Find where the given text appears and provide that cell's center as (x, y) coordinate. 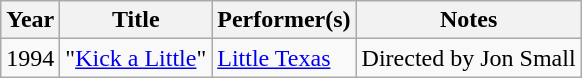
Performer(s) (284, 20)
1994 (30, 58)
"Kick a Little" (136, 58)
Title (136, 20)
Year (30, 20)
Notes (468, 20)
Little Texas (284, 58)
Directed by Jon Small (468, 58)
